Search for the cell housing the specified text and yield its (X, Y) center coordinate. 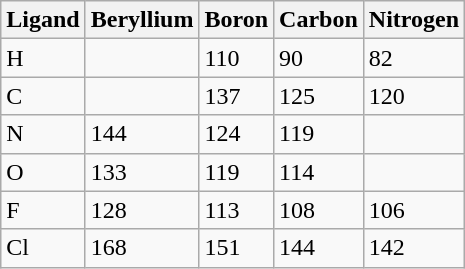
133 (142, 172)
H (43, 58)
O (43, 172)
113 (236, 210)
Nitrogen (414, 20)
106 (414, 210)
108 (319, 210)
Carbon (319, 20)
120 (414, 96)
142 (414, 248)
N (43, 134)
110 (236, 58)
124 (236, 134)
Cl (43, 248)
125 (319, 96)
114 (319, 172)
168 (142, 248)
151 (236, 248)
128 (142, 210)
Beryllium (142, 20)
82 (414, 58)
90 (319, 58)
F (43, 210)
C (43, 96)
Ligand (43, 20)
137 (236, 96)
Boron (236, 20)
